Extract the [x, y] coordinate from the center of the cell holding the provided text.  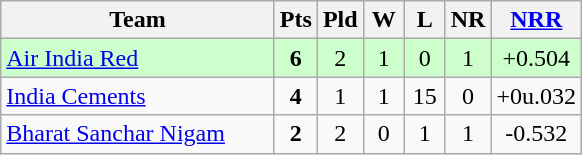
Pts [296, 20]
Pld [340, 20]
+0u.032 [536, 96]
Air India Red [138, 58]
-0.532 [536, 134]
NRR [536, 20]
NR [468, 20]
India Cements [138, 96]
Team [138, 20]
W [384, 20]
6 [296, 58]
4 [296, 96]
L [424, 20]
15 [424, 96]
Bharat Sanchar Nigam [138, 134]
+0.504 [536, 58]
